Detect which cell encompasses the target text, then output its (X, Y) center coordinate. 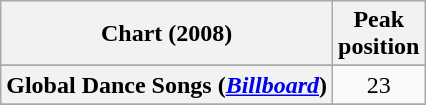
Chart (2008) (167, 34)
Peak position (379, 34)
23 (379, 85)
Global Dance Songs (Billboard) (167, 85)
